Return the [x, y] coordinate for the center point of the cell that contains the specified text.  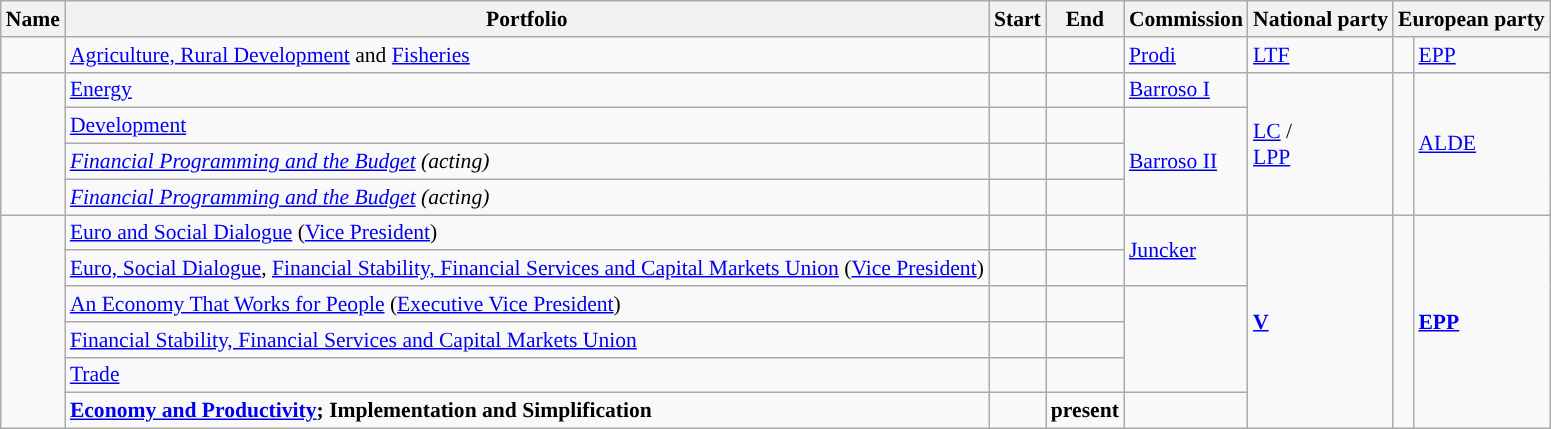
Financial Stability, Financial Services and Capital Markets Union [527, 340]
Start [1018, 19]
Portfolio [527, 19]
Energy [527, 90]
Euro, Social Dialogue, Financial Stability, Financial Services and Capital Markets Union (Vice President) [527, 269]
LTF [1320, 55]
Development [527, 126]
European party [1472, 19]
Name [33, 19]
Barroso II [1186, 162]
ALDE [1481, 143]
Economy and Productivity; Implementation and Simplification [527, 411]
Euro and Social Dialogue (Vice President) [527, 233]
Trade [527, 375]
V [1320, 322]
Commission [1186, 19]
Barroso I [1186, 90]
Agriculture, Rural Development and Fisheries [527, 55]
Prodi [1186, 55]
National party [1320, 19]
LC /LPP [1320, 143]
Juncker [1186, 250]
An Economy That Works for People (Executive Vice President) [527, 304]
End [1085, 19]
present [1085, 411]
